Identify which cell holds the provided text, then report its (x, y) central coordinate. 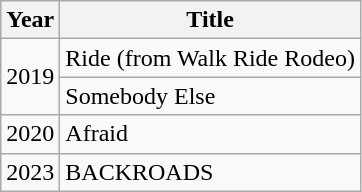
2019 (30, 77)
Afraid (210, 134)
BACKROADS (210, 172)
2023 (30, 172)
Ride (from Walk Ride Rodeo) (210, 58)
Year (30, 20)
Title (210, 20)
Somebody Else (210, 96)
2020 (30, 134)
